Return the [x, y] coordinate for the center point of the cell that contains the specified text.  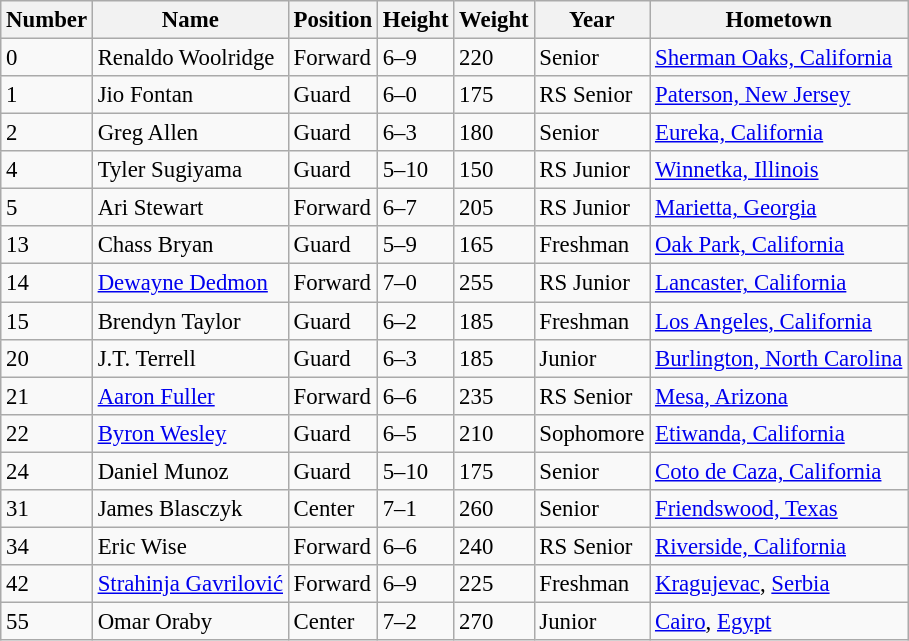
Position [332, 20]
Ari Stewart [190, 208]
6–7 [415, 208]
Kragujevac, Serbia [779, 584]
150 [494, 170]
2 [47, 133]
Friendswood, Texas [779, 509]
Oak Park, California [779, 245]
21 [47, 396]
7–2 [415, 621]
165 [494, 245]
34 [47, 546]
Eureka, California [779, 133]
55 [47, 621]
0 [47, 58]
J.T. Terrell [190, 358]
Lancaster, California [779, 283]
1 [47, 95]
Cairo, Egypt [779, 621]
260 [494, 509]
15 [47, 321]
Marietta, Georgia [779, 208]
14 [47, 283]
240 [494, 546]
235 [494, 396]
Mesa, Arizona [779, 396]
270 [494, 621]
Chass Bryan [190, 245]
220 [494, 58]
Omar Oraby [190, 621]
Renaldo Woolridge [190, 58]
24 [47, 471]
Daniel Munoz [190, 471]
Winnetka, Illinois [779, 170]
Sophomore [592, 433]
5 [47, 208]
Number [47, 20]
Sherman Oaks, California [779, 58]
13 [47, 245]
Aaron Fuller [190, 396]
Year [592, 20]
Coto de Caza, California [779, 471]
Los Angeles, California [779, 321]
205 [494, 208]
Strahinja Gavrilović [190, 584]
James Blasczyk [190, 509]
Brendyn Taylor [190, 321]
Eric Wise [190, 546]
Paterson, New Jersey [779, 95]
Tyler Sugiyama [190, 170]
20 [47, 358]
Hometown [779, 20]
Greg Allen [190, 133]
Burlington, North Carolina [779, 358]
7–0 [415, 283]
Etiwanda, California [779, 433]
Byron Wesley [190, 433]
5–9 [415, 245]
Weight [494, 20]
Name [190, 20]
6–0 [415, 95]
7–1 [415, 509]
210 [494, 433]
255 [494, 283]
Height [415, 20]
42 [47, 584]
31 [47, 509]
22 [47, 433]
6–5 [415, 433]
6–2 [415, 321]
Dewayne Dedmon [190, 283]
225 [494, 584]
4 [47, 170]
180 [494, 133]
Riverside, California [779, 546]
Jio Fontan [190, 95]
